Return [x, y] of the center of cell containing provided text 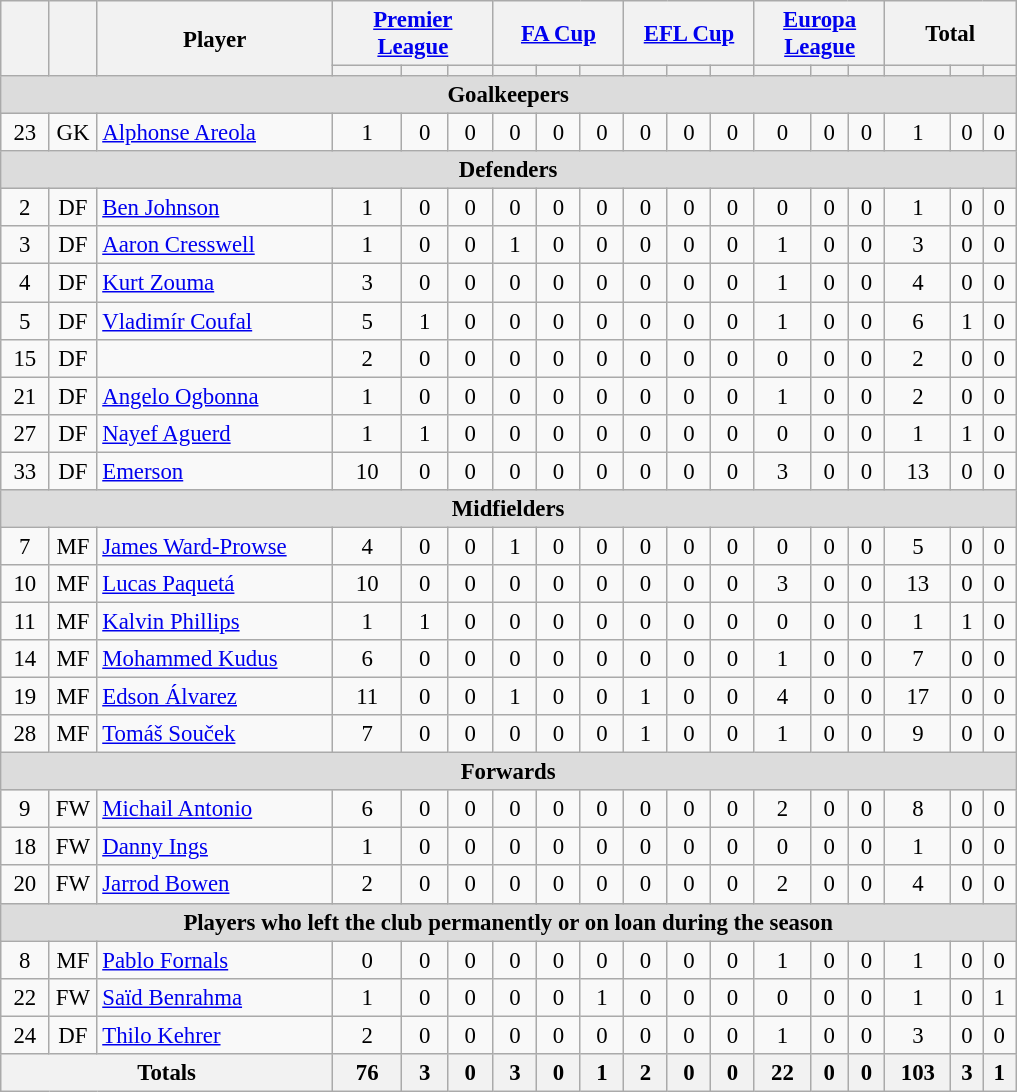
Jarrod Bowen [215, 885]
76 [368, 1073]
Angelo Ogbonna [215, 396]
Aaron Cresswell [215, 245]
Tomáš Souček [215, 734]
Nayef Aguerd [215, 433]
Emerson [215, 471]
Goalkeepers [508, 95]
14 [25, 659]
Thilo Kehrer [215, 1035]
33 [25, 471]
Europa League [820, 34]
Defenders [508, 170]
Michail Antonio [215, 809]
Lucas Paquetá [215, 584]
18 [25, 847]
Vladimír Coufal [215, 321]
20 [25, 885]
Total [950, 34]
Premier League [414, 34]
Forwards [508, 772]
28 [25, 734]
23 [25, 133]
Mohammed Kudus [215, 659]
Ben Johnson [215, 208]
27 [25, 433]
Danny Ings [215, 847]
103 [918, 1073]
James Ward-Prowse [215, 546]
Pablo Fornals [215, 960]
21 [25, 396]
Alphonse Areola [215, 133]
Players who left the club permanently or on loan during the season [508, 922]
GK [73, 133]
FA Cup [558, 34]
17 [918, 697]
EFL Cup [690, 34]
Edson Álvarez [215, 697]
15 [25, 358]
Totals [167, 1073]
Kurt Zouma [215, 283]
Midfielders [508, 509]
Player [215, 38]
Kalvin Phillips [215, 621]
19 [25, 697]
24 [25, 1035]
Saïd Benrahma [215, 997]
